Return [x, y] of the center of cell containing provided text 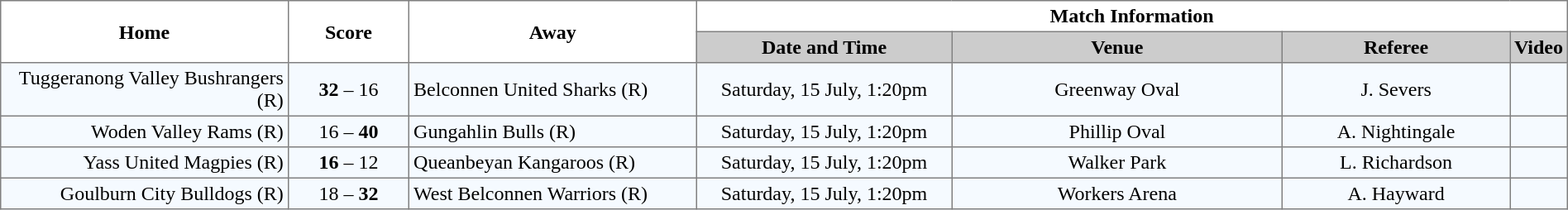
Woden Valley Rams (R) [144, 131]
32 – 16 [349, 89]
Home [144, 31]
Walker Park [1116, 163]
Match Information [1131, 17]
Queanbeyan Kangaroos (R) [552, 163]
Score [349, 31]
West Belconnen Warriors (R) [552, 193]
16 – 12 [349, 163]
A. Nightingale [1396, 131]
Belconnen United Sharks (R) [552, 89]
Away [552, 31]
Phillip Oval [1116, 131]
Workers Arena [1116, 193]
Gungahlin Bulls (R) [552, 131]
Yass United Magpies (R) [144, 163]
L. Richardson [1396, 163]
Referee [1396, 47]
Greenway Oval [1116, 89]
A. Hayward [1396, 193]
Venue [1116, 47]
J. Severs [1396, 89]
16 – 40 [349, 131]
18 – 32 [349, 193]
Tuggeranong Valley Bushrangers (R) [144, 89]
Goulburn City Bulldogs (R) [144, 193]
Video [1539, 47]
Date and Time [824, 47]
